Return (x, y) of the center of cell containing provided text 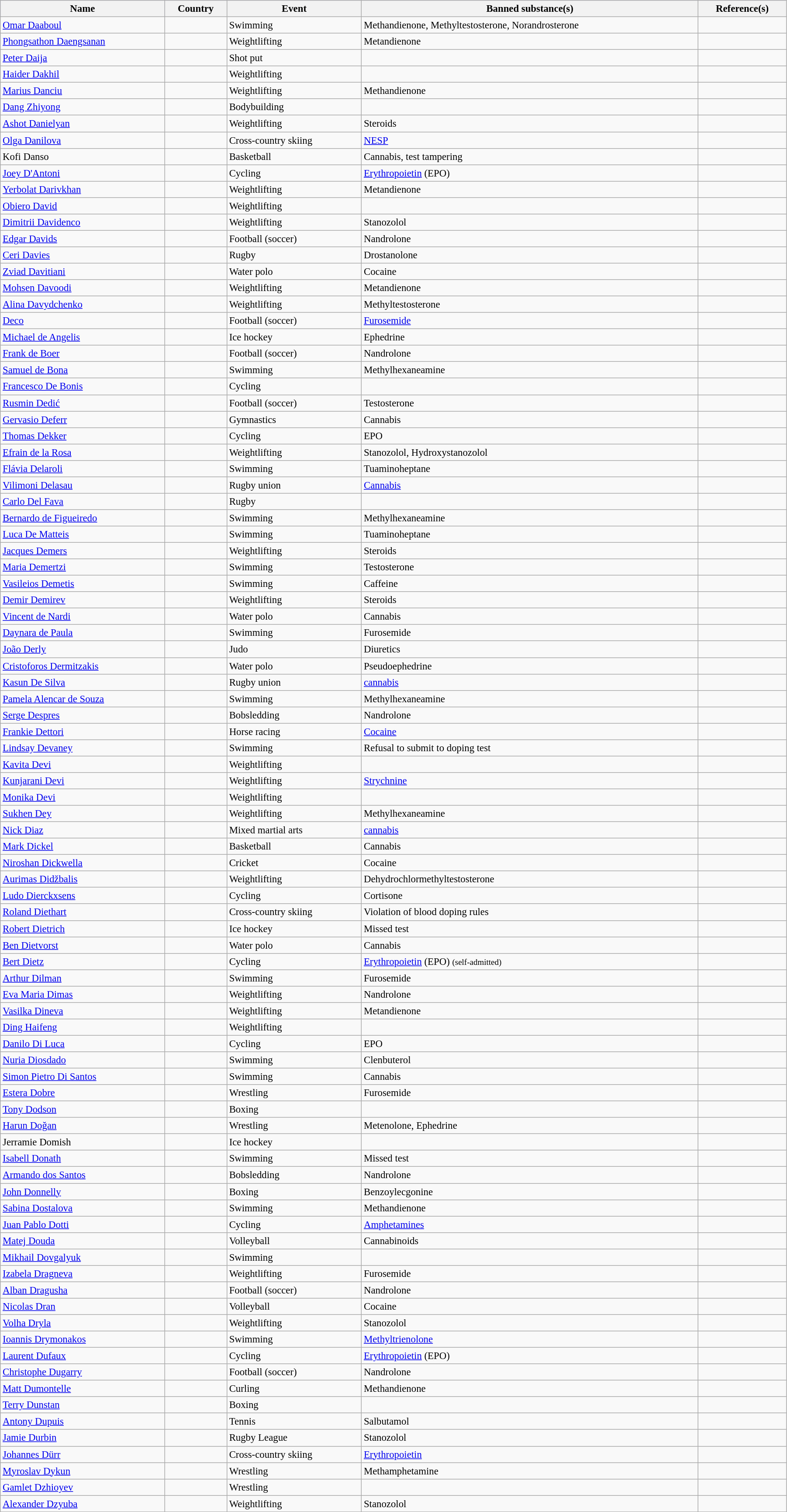
Methamphetamine (530, 1471)
Nick Diaz (83, 830)
Michael de Angelis (83, 337)
Francesco De Bonis (83, 387)
Christophe Dugarry (83, 1372)
Joey D'Antoni (83, 173)
Dehydrochlormethyltestosterone (530, 879)
Mohsen Davoodi (83, 288)
Kunjarani Devi (83, 781)
Arthur Dilman (83, 978)
Terry Dunstan (83, 1405)
Daynara de Paula (83, 633)
Demir Demirev (83, 600)
Edgar Davids (83, 239)
Simon Pietro Di Santos (83, 1077)
Dimitrii Davidenco (83, 222)
Jerramie Domish (83, 1142)
Maria Demertzi (83, 567)
Marius Danciu (83, 91)
Nicolas Dran (83, 1307)
Efrain de la Rosa (83, 452)
Matej Douda (83, 1241)
Vincent de Nardi (83, 617)
Violation of blood doping rules (530, 912)
Jamie Durbin (83, 1438)
Tony Dodson (83, 1110)
Aurimas Didžbalis (83, 879)
Strychnine (530, 781)
Danilo Di Luca (83, 1044)
Banned substance(s) (530, 9)
Erythropoietin (EPO) (self-admitted) (530, 961)
Luca De Matteis (83, 534)
Event (294, 9)
Sukhen Dey (83, 814)
John Donnelly (83, 1192)
Sabina Dostalova (83, 1208)
Country (196, 9)
Isabell Donath (83, 1158)
Deco (83, 321)
João Derly (83, 649)
Bernardo de Figueiredo (83, 518)
Kavita Devi (83, 764)
Mikhail Dovgalyuk (83, 1257)
Ephedrine (530, 337)
Thomas Dekker (83, 436)
Phongsathon Daengsanan (83, 42)
Omar Daaboul (83, 25)
Robert Dietrich (83, 929)
Eva Maria Dimas (83, 995)
Judo (294, 649)
Jacques Demers (83, 551)
Ashot Danielyan (83, 124)
Methyltrienolone (530, 1339)
Methandienone, Methyltestosterone, Norandrosterone (530, 25)
Vasileios Demetis (83, 584)
Dang Zhiyong (83, 107)
Haider Dakhil (83, 74)
Bert Dietz (83, 961)
Mark Dickel (83, 846)
Frankie Dettori (83, 732)
Serge Despres (83, 715)
Kasun De Silva (83, 682)
Reference(s) (742, 9)
Estera Dobre (83, 1093)
Name (83, 9)
Cristoforos Dermitzakis (83, 666)
Caffeine (530, 584)
Gymnastics (294, 420)
Myroslav Dykun (83, 1471)
Flávia Delaroli (83, 469)
Cannabinoids (530, 1241)
Obiero David (83, 206)
Samuel de Bona (83, 370)
Laurent Dufaux (83, 1356)
Erythropoietin (530, 1454)
Roland Diethart (83, 912)
Pseudoephedrine (530, 666)
Drostanolone (530, 255)
Vasilka Dineva (83, 1011)
Salbutamol (530, 1422)
Matt Dumontelle (83, 1389)
Ludo Dierckxsens (83, 896)
Benzoylecgonine (530, 1192)
Curling (294, 1389)
Lindsay Devaney (83, 748)
Cortisone (530, 896)
Harun Doğan (83, 1126)
Cricket (294, 863)
Stanozolol, Hydroxystanozolol (530, 452)
Juan Pablo Dotti (83, 1224)
Ding Haifeng (83, 1027)
Vilimoni Delasau (83, 485)
Ben Dietvorst (83, 945)
Johannes Dürr (83, 1454)
Gamlet Dzhioyev (83, 1487)
Tennis (294, 1422)
Horse racing (294, 732)
Niroshan Dickwella (83, 863)
Gervasio Deferr (83, 420)
Mixed martial arts (294, 830)
Ioannis Drymonakos (83, 1339)
Yerbolat Darivkhan (83, 189)
Alban Dragusha (83, 1290)
Izabela Dragneva (83, 1274)
Metenolone, Ephedrine (530, 1126)
Clenbuterol (530, 1060)
Kofi Danso (83, 156)
Rusmin Dedić (83, 403)
Rugby League (294, 1438)
Refusal to submit to doping test (530, 748)
Alina Davydchenko (83, 305)
Frank de Boer (83, 354)
Peter Daija (83, 58)
Shot put (294, 58)
Monika Devi (83, 797)
Cannabis, test tampering (530, 156)
Bodybuilding (294, 107)
Diuretics (530, 649)
Methyltestosterone (530, 305)
Alexander Dzyuba (83, 1504)
Antony Dupuis (83, 1422)
Pamela Alencar de Souza (83, 699)
Olga Danilova (83, 140)
Zviad Davitiani (83, 271)
Armando dos Santos (83, 1175)
Carlo Del Fava (83, 502)
Nuria Diosdado (83, 1060)
Ceri Davies (83, 255)
NESP (530, 140)
Amphetamines (530, 1224)
Volha Dryla (83, 1323)
